Output the (x, y) coordinate of the center of the cell containing the given text.  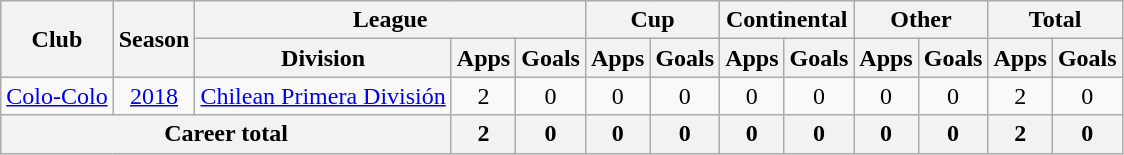
Total (1055, 20)
Continental (787, 20)
Career total (226, 134)
Club (57, 39)
Other (921, 20)
League (390, 20)
Cup (652, 20)
Chilean Primera División (323, 96)
Division (323, 58)
Season (154, 39)
2018 (154, 96)
Colo-Colo (57, 96)
